Determine the (x, y) coordinate at the center of the cell enclosing the given text.  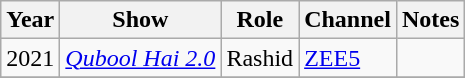
Year (30, 20)
Role (260, 20)
Show (140, 20)
Channel (348, 20)
Qubool Hai 2.0 (140, 58)
2021 (30, 58)
Notes (430, 20)
ZEE5 (348, 58)
Rashid (260, 58)
